Search for the cell housing the specified text and yield its [X, Y] center coordinate. 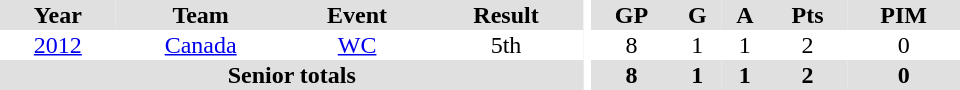
A [745, 15]
Result [506, 15]
Event [358, 15]
GP [631, 15]
5th [506, 45]
Canada [201, 45]
PIM [904, 15]
G [698, 15]
2012 [58, 45]
Year [58, 15]
WC [358, 45]
Senior totals [292, 75]
Pts [808, 15]
Team [201, 15]
